Return the [x, y] coordinate for the center point of the cell that contains the specified text.  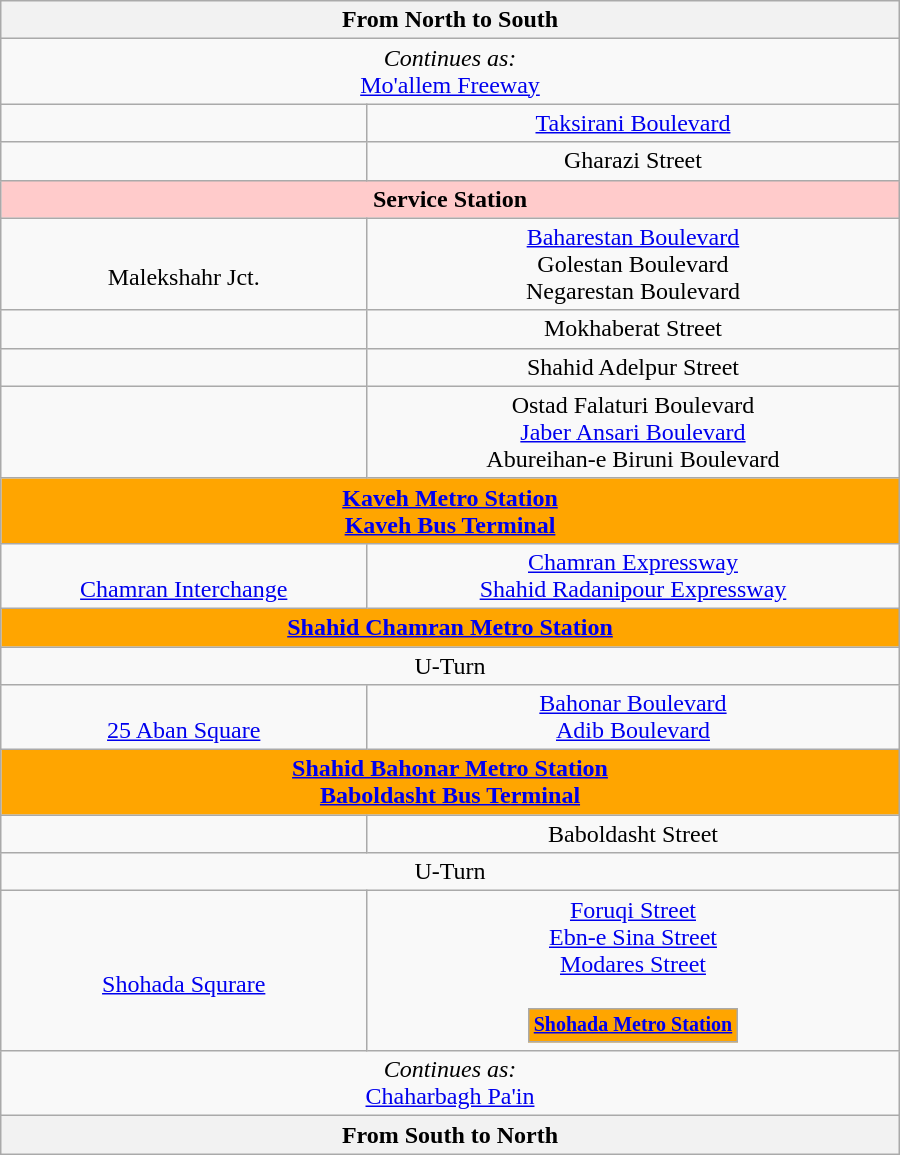
Shahid Chamran Metro Station [450, 627]
Chamran Expressway Shahid Radanipour Expressway [634, 576]
Service Station [450, 199]
Ostad Falaturi Boulevard Jaber Ansari Boulevard Abureihan-e Biruni Boulevard [634, 432]
Continues as: Mo'allem Freeway [450, 72]
From North to South [450, 20]
Shohada Metro Station [632, 1024]
Shohada Squrare [184, 971]
Baharestan Boulevard Golestan Boulevard Negarestan Boulevard [634, 264]
Chamran Interchange [184, 576]
Baboldasht Street [634, 834]
From South to North [450, 1135]
Shahid Bahonar Metro Station Baboldasht Bus Terminal [450, 782]
Taksirani Boulevard [634, 123]
Continues as: Chaharbagh Pa'in [450, 1084]
Mokhaberat Street [634, 329]
Malekshahr Jct. [184, 264]
25 Aban Square [184, 718]
Gharazi Street [634, 161]
Kaveh Metro Station Kaveh Bus Terminal [450, 510]
Foruqi Street Ebn-e Sina Street Modares Street Shohada Metro Station [634, 971]
Shahid Adelpur Street [634, 367]
Bahonar Boulevard Adib Boulevard [634, 718]
